Detect which cell encompasses the target text, then output its [x, y] center coordinate. 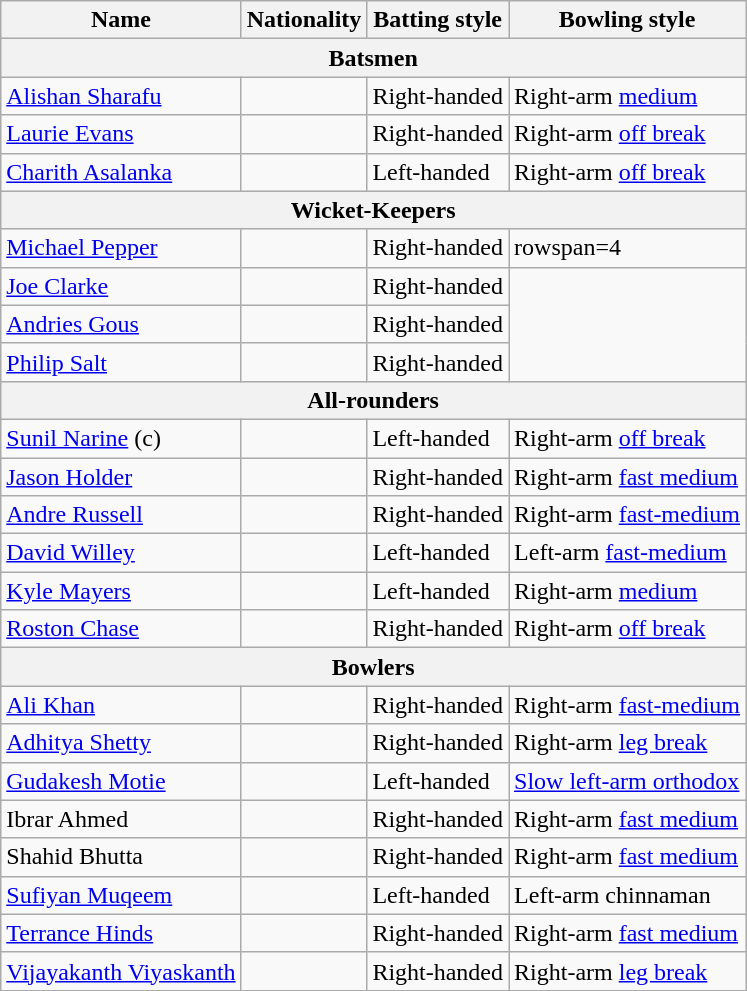
Kyle Mayers [121, 591]
David Willey [121, 553]
Laurie Evans [121, 134]
Ali Khan [121, 705]
rowspan=4 [628, 248]
All-rounders [374, 400]
Gudakesh Motie [121, 781]
Ibrar Ahmed [121, 819]
Slow left-arm orthodox [628, 781]
Michael Pepper [121, 248]
Shahid Bhutta [121, 857]
Batsmen [374, 58]
Alishan Sharafu [121, 96]
Roston Chase [121, 629]
Terrance Hinds [121, 933]
Wicket-Keepers [374, 210]
Joe Clarke [121, 286]
Jason Holder [121, 477]
Vijayakanth Viyaskanth [121, 971]
Sunil Narine (c) [121, 438]
Philip Salt [121, 362]
Bowling style [628, 20]
Adhitya Shetty [121, 743]
Batting style [438, 20]
Nationality [304, 20]
Charith Asalanka [121, 172]
Andre Russell [121, 515]
Sufiyan Muqeem [121, 895]
Left-arm chinnaman [628, 895]
Name [121, 20]
Left-arm fast-medium [628, 553]
Andries Gous [121, 324]
Bowlers [374, 667]
